Return [X, Y] of the center of cell containing provided text 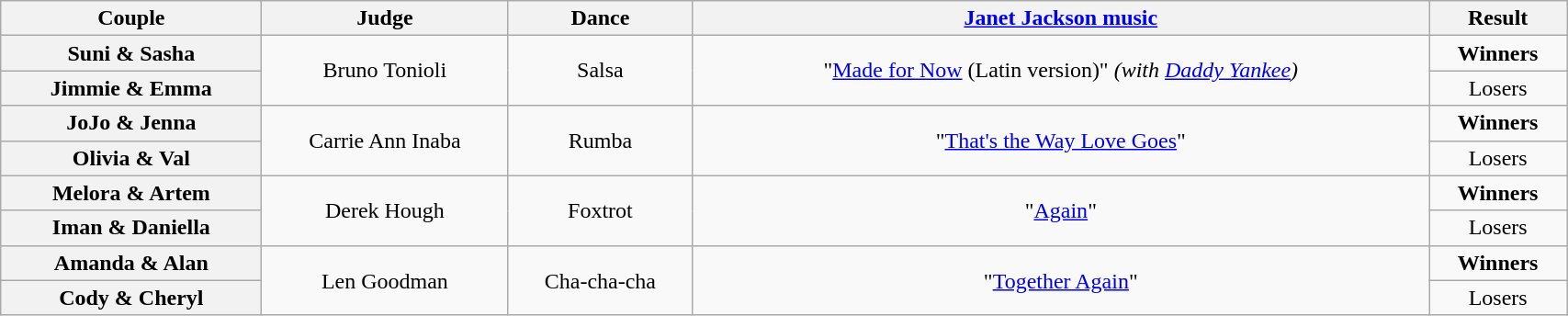
Salsa [601, 71]
Rumba [601, 141]
Foxtrot [601, 210]
JoJo & Jenna [131, 123]
"Made for Now (Latin version)" (with Daddy Yankee) [1061, 71]
Bruno Tonioli [385, 71]
Olivia & Val [131, 158]
Result [1498, 18]
"That's the Way Love Goes" [1061, 141]
Len Goodman [385, 280]
Amanda & Alan [131, 263]
Cha-cha-cha [601, 280]
Derek Hough [385, 210]
Suni & Sasha [131, 53]
Janet Jackson music [1061, 18]
Jimmie & Emma [131, 88]
Carrie Ann Inaba [385, 141]
"Again" [1061, 210]
Judge [385, 18]
Couple [131, 18]
Dance [601, 18]
Iman & Daniella [131, 228]
Melora & Artem [131, 193]
Cody & Cheryl [131, 298]
"Together Again" [1061, 280]
